Detect which cell encompasses the target text, then output its (x, y) center coordinate. 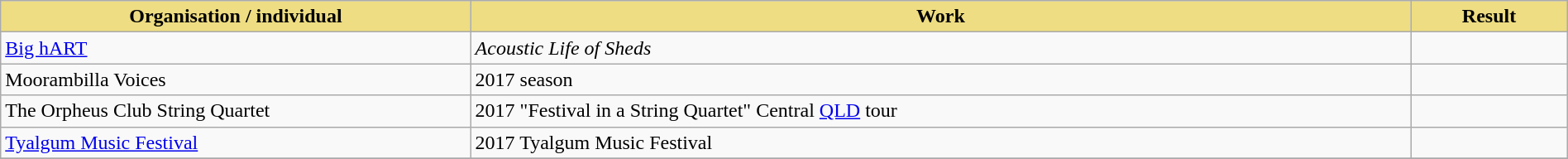
2017 "Festival in a String Quartet" Central QLD tour (941, 111)
Result (1489, 17)
2017 Tyalgum Music Festival (941, 142)
Work (941, 17)
Big hART (236, 48)
Tyalgum Music Festival (236, 142)
Moorambilla Voices (236, 79)
Acoustic Life of Sheds (941, 48)
2017 season (941, 79)
Organisation / individual (236, 17)
The Orpheus Club String Quartet (236, 111)
